Pinpoint the cell where the given text exists, returning its [X, Y] midpoint coordinate. 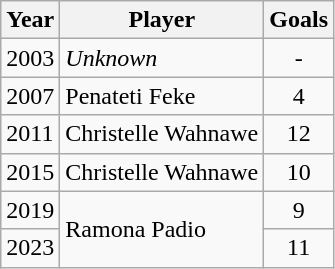
9 [299, 210]
2015 [30, 172]
2023 [30, 248]
Unknown [162, 58]
10 [299, 172]
Ramona Padio [162, 229]
Penateti Feke [162, 96]
Year [30, 20]
4 [299, 96]
12 [299, 134]
2003 [30, 58]
Player [162, 20]
Goals [299, 20]
2011 [30, 134]
2007 [30, 96]
11 [299, 248]
- [299, 58]
2019 [30, 210]
